Output the [x, y] coordinate of the center of the cell containing the given text.  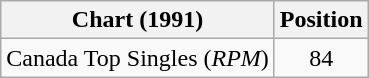
Position [321, 20]
Chart (1991) [138, 20]
84 [321, 58]
Canada Top Singles (RPM) [138, 58]
